From the cell containing the given text, extract its center point as (x, y) coordinate. 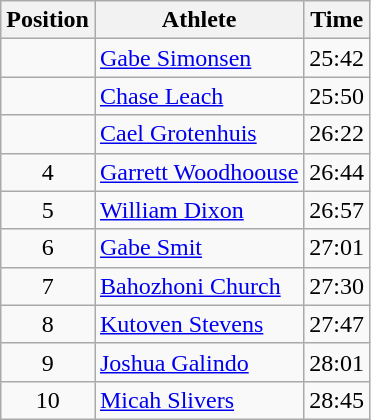
6 (48, 248)
9 (48, 362)
Bahozhoni Church (198, 286)
5 (48, 210)
7 (48, 286)
26:22 (337, 134)
4 (48, 172)
William Dixon (198, 210)
8 (48, 324)
Time (337, 20)
Gabe Simonsen (198, 58)
Cael Grotenhuis (198, 134)
10 (48, 400)
Garrett Woodhoouse (198, 172)
27:30 (337, 286)
Joshua Galindo (198, 362)
Athlete (198, 20)
Chase Leach (198, 96)
Kutoven Stevens (198, 324)
Micah Slivers (198, 400)
25:50 (337, 96)
27:01 (337, 248)
25:42 (337, 58)
28:45 (337, 400)
Gabe Smit (198, 248)
27:47 (337, 324)
26:57 (337, 210)
28:01 (337, 362)
26:44 (337, 172)
Position (48, 20)
